Detect which cell encompasses the target text, then output its (X, Y) center coordinate. 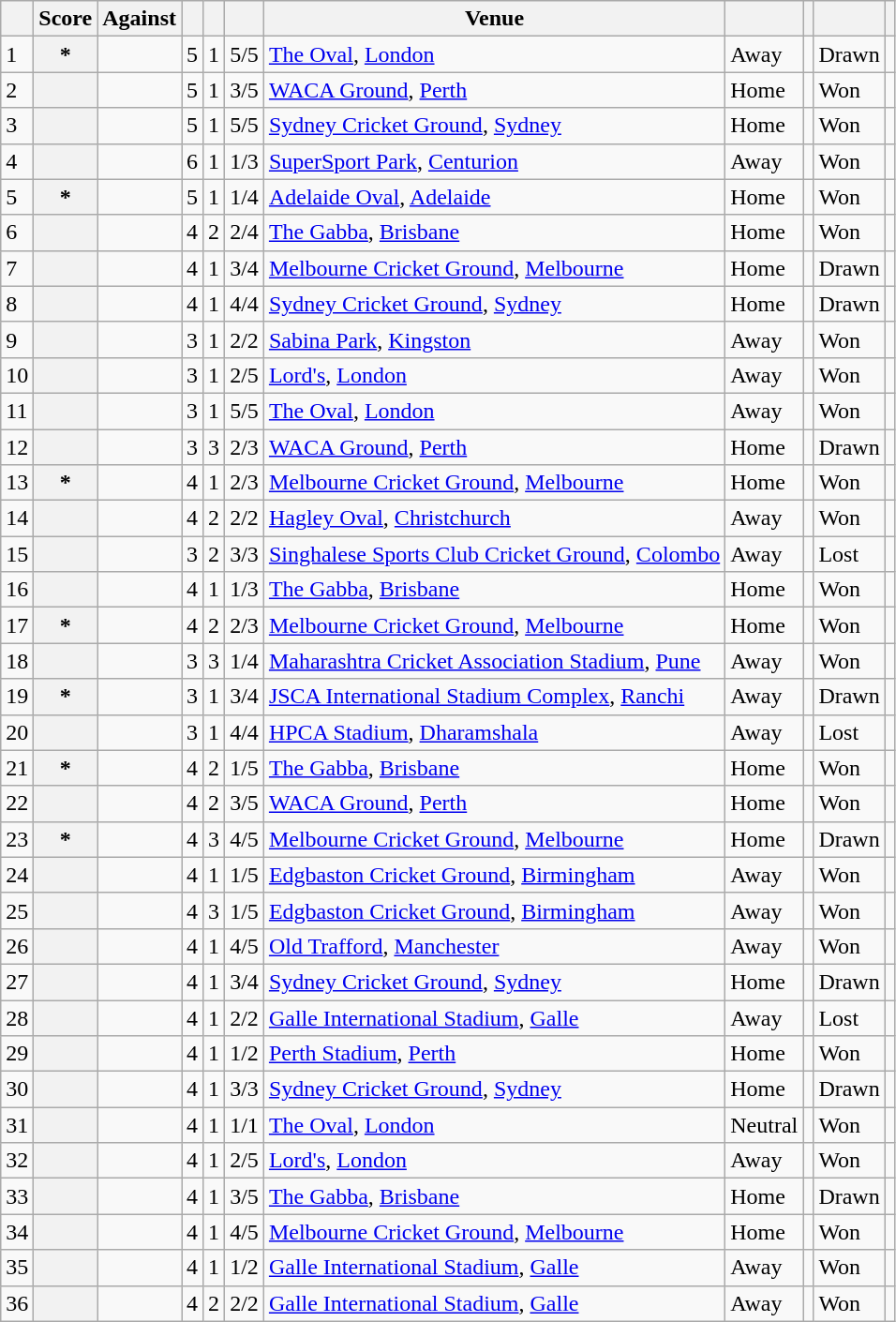
SuperSport Park, Centurion (494, 161)
10 (17, 375)
32 (17, 1161)
28 (17, 1017)
22 (17, 804)
Singhalese Sports Club Cricket Ground, Colombo (494, 554)
Hagley Oval, Christchurch (494, 518)
16 (17, 590)
23 (17, 839)
26 (17, 946)
HPCA Stadium, Dharamshala (494, 732)
11 (17, 411)
Perth Stadium, Perth (494, 1054)
20 (17, 732)
29 (17, 1054)
Score (66, 19)
17 (17, 625)
Sabina Park, Kingston (494, 339)
24 (17, 875)
36 (17, 1303)
2/4 (245, 233)
Against (140, 19)
7 (17, 268)
Venue (494, 19)
9 (17, 339)
30 (17, 1089)
13 (17, 483)
Neutral (765, 1125)
18 (17, 661)
1/1 (245, 1125)
Maharashtra Cricket Association Stadium, Pune (494, 661)
8 (17, 304)
JSCA International Stadium Complex, Ranchi (494, 697)
Adelaide Oval, Adelaide (494, 197)
25 (17, 910)
27 (17, 982)
35 (17, 1268)
15 (17, 554)
12 (17, 447)
31 (17, 1125)
14 (17, 518)
19 (17, 697)
33 (17, 1196)
21 (17, 768)
Old Trafford, Manchester (494, 946)
34 (17, 1232)
